Return the (x, y) coordinate for the center point of the cell that contains the specified text.  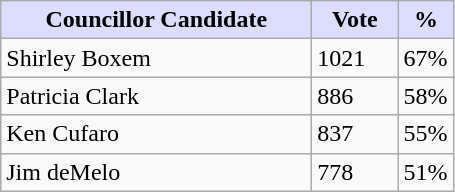
Patricia Clark (156, 96)
Councillor Candidate (156, 20)
Jim deMelo (156, 172)
Ken Cufaro (156, 134)
58% (426, 96)
Shirley Boxem (156, 58)
Vote (355, 20)
67% (426, 58)
837 (355, 134)
1021 (355, 58)
% (426, 20)
778 (355, 172)
55% (426, 134)
51% (426, 172)
886 (355, 96)
